Locate the cell with the specified text and output its [X, Y] center coordinate. 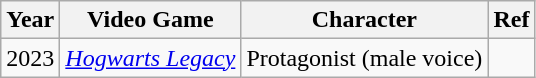
Protagonist (male voice) [364, 58]
Character [364, 20]
Year [30, 20]
Hogwarts Legacy [150, 58]
Video Game [150, 20]
Ref [512, 20]
2023 [30, 58]
